Determine the (X, Y) coordinate at the center of the cell enclosing the given text.  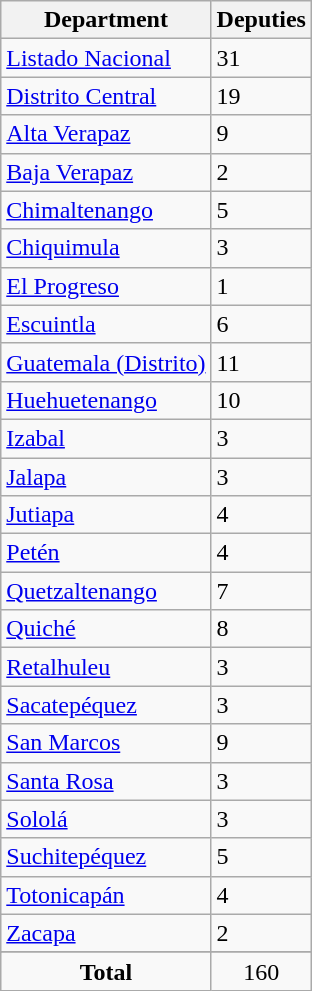
Deputies (261, 20)
Listado Nacional (106, 58)
Sololá (106, 819)
Chiquimula (106, 248)
Izabal (106, 438)
El Progreso (106, 286)
San Marcos (106, 743)
Sacatepéquez (106, 705)
Suchitepéquez (106, 857)
160 (261, 971)
11 (261, 362)
Huehuetenango (106, 400)
Jutiapa (106, 515)
8 (261, 629)
Retalhuleu (106, 667)
Distrito Central (106, 96)
19 (261, 96)
1 (261, 286)
Guatemala (Distrito) (106, 362)
6 (261, 324)
Santa Rosa (106, 781)
Totonicapán (106, 895)
Total (106, 971)
Zacapa (106, 933)
Quetzaltenango (106, 591)
31 (261, 58)
Alta Verapaz (106, 134)
Quiché (106, 629)
Baja Verapaz (106, 172)
10 (261, 400)
Chimaltenango (106, 210)
Jalapa (106, 477)
7 (261, 591)
Department (106, 20)
Petén (106, 553)
Escuintla (106, 324)
